Search for the cell housing the specified text and yield its (x, y) center coordinate. 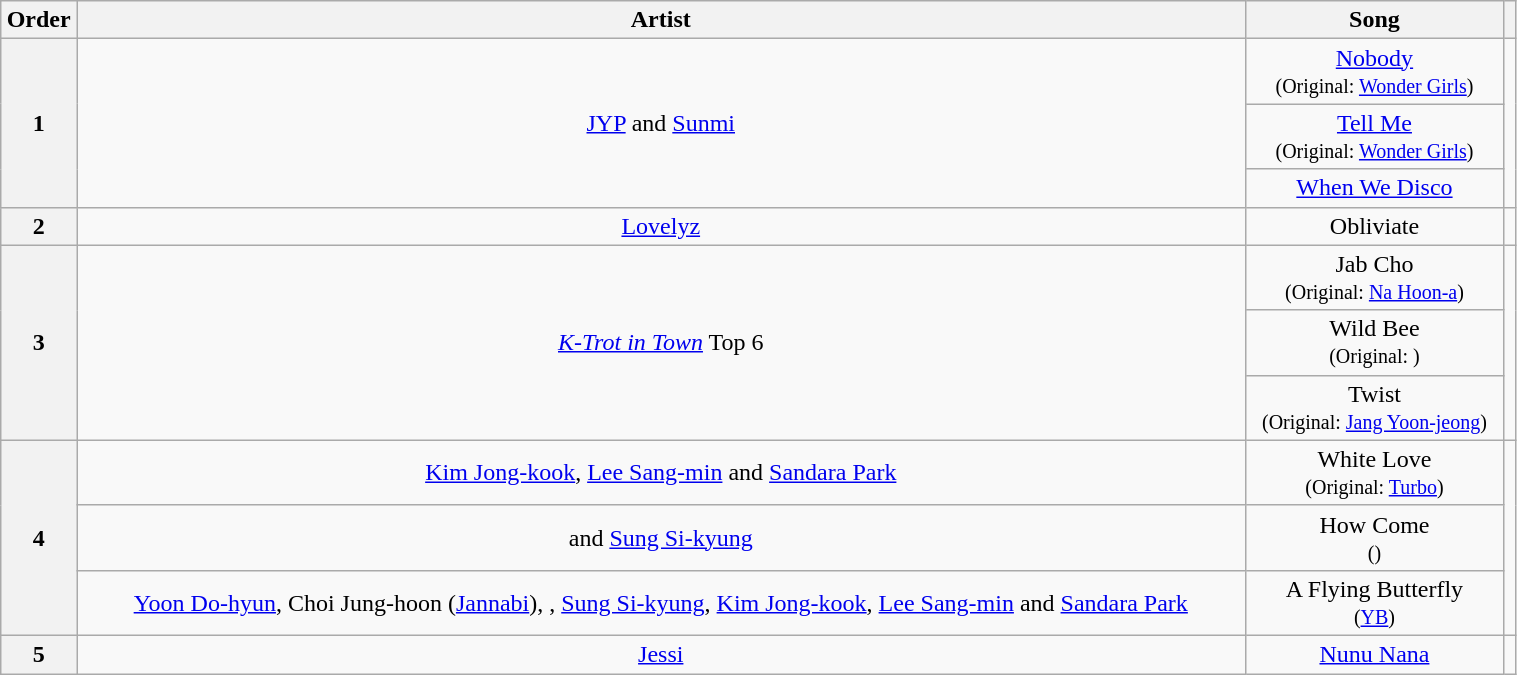
3 (39, 342)
Twist(Original: Jang Yoon-jeong) (1374, 408)
JYP and Sunmi (660, 123)
Order (39, 20)
Artist (660, 20)
Tell Me(Original: Wonder Girls) (1374, 136)
A Flying Butterfly(YB) (1374, 602)
K-Trot in Town Top 6 (660, 342)
1 (39, 123)
and Sung Si-kyung (660, 538)
Jessi (660, 654)
Kim Jong-kook, Lee Sang-min and Sandara Park (660, 472)
When We Disco (1374, 188)
Obliviate (1374, 226)
Wild Bee(Original: ) (1374, 342)
4 (39, 538)
White Love(Original: Turbo) (1374, 472)
How Come() (1374, 538)
Nunu Nana (1374, 654)
Song (1374, 20)
Nobody(Original: Wonder Girls) (1374, 72)
Yoon Do-hyun, Choi Jung-hoon (Jannabi), , Sung Si-kyung, Kim Jong-kook, Lee Sang-min and Sandara Park (660, 602)
2 (39, 226)
Jab Cho(Original: Na Hoon-a) (1374, 278)
5 (39, 654)
Lovelyz (660, 226)
